Search for the cell housing the specified text and yield its (x, y) center coordinate. 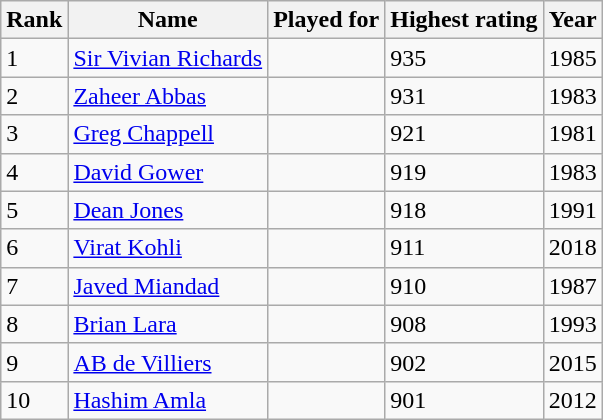
1987 (572, 286)
902 (464, 362)
1991 (572, 210)
6 (34, 248)
Dean Jones (168, 210)
901 (464, 400)
Sir Vivian Richards (168, 58)
2 (34, 96)
1981 (572, 134)
8 (34, 324)
4 (34, 172)
2015 (572, 362)
911 (464, 248)
Javed Miandad (168, 286)
910 (464, 286)
10 (34, 400)
1993 (572, 324)
2012 (572, 400)
921 (464, 134)
1985 (572, 58)
Rank (34, 20)
Played for (326, 20)
Virat Kohli (168, 248)
9 (34, 362)
David Gower (168, 172)
3 (34, 134)
918 (464, 210)
2018 (572, 248)
Year (572, 20)
931 (464, 96)
5 (34, 210)
Brian Lara (168, 324)
Zaheer Abbas (168, 96)
AB de Villiers (168, 362)
Highest rating (464, 20)
935 (464, 58)
Hashim Amla (168, 400)
919 (464, 172)
1 (34, 58)
Greg Chappell (168, 134)
Name (168, 20)
908 (464, 324)
7 (34, 286)
